Provide the [x, y] coordinate of the cell's center where the given text is located.  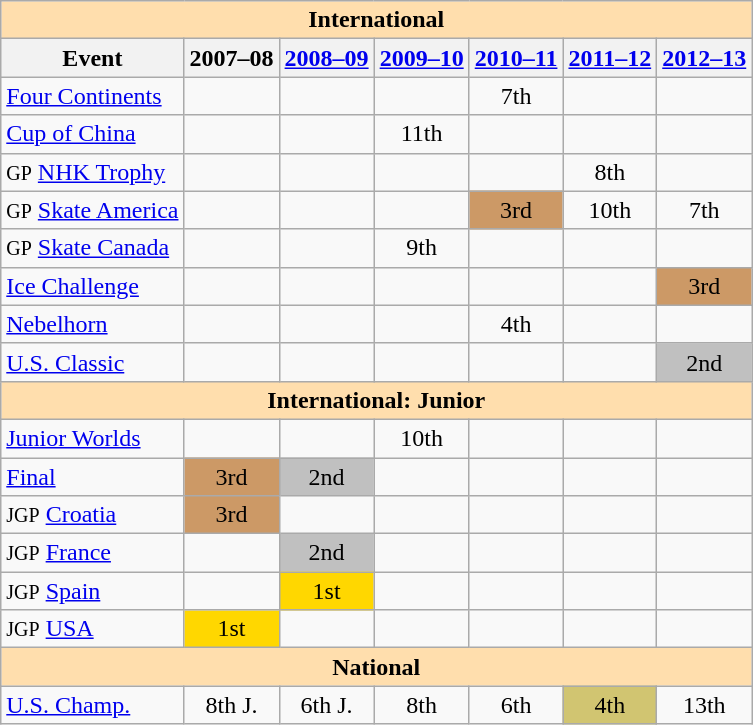
International [376, 20]
Event [92, 58]
JGP France [92, 553]
U.S. Champ. [92, 705]
GP NHK Trophy [92, 172]
9th [422, 248]
6th [516, 705]
6th J. [326, 705]
13th [704, 705]
Four Continents [92, 96]
2009–10 [422, 58]
2011–12 [610, 58]
2012–13 [704, 58]
International: Junior [376, 400]
JGP Spain [92, 591]
8th J. [232, 705]
11th [422, 134]
National [376, 667]
2008–09 [326, 58]
Ice Challenge [92, 286]
U.S. Classic [92, 362]
2007–08 [232, 58]
Junior Worlds [92, 438]
Final [92, 477]
JGP USA [92, 629]
GP Skate Canada [92, 248]
Nebelhorn [92, 324]
JGP Croatia [92, 515]
Cup of China [92, 134]
2010–11 [516, 58]
GP Skate America [92, 210]
